Find where the given text appears and provide that cell's center as (X, Y) coordinate. 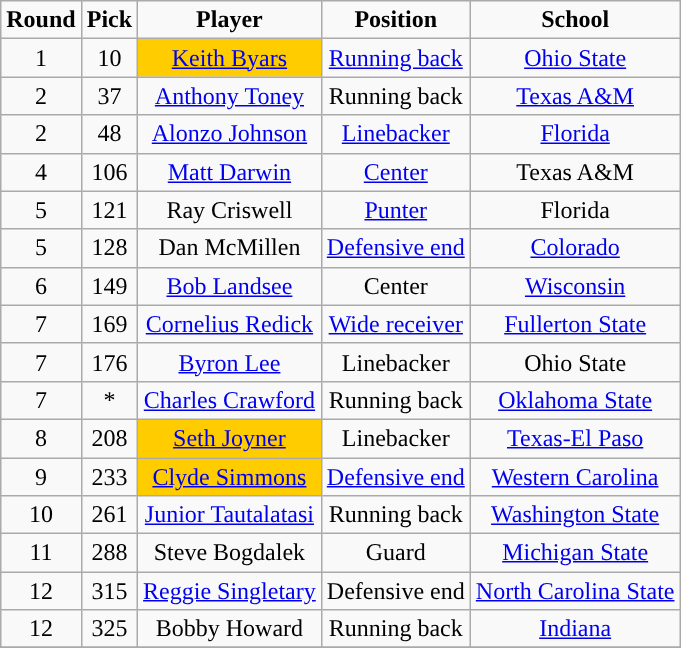
Indiana (575, 629)
1 (41, 58)
6 (41, 286)
Anthony Toney (230, 96)
Steve Bogdalek (230, 553)
Cornelius Redick (230, 324)
169 (109, 324)
Position (396, 20)
176 (109, 362)
Washington State (575, 515)
Guard (396, 553)
325 (109, 629)
North Carolina State (575, 591)
128 (109, 248)
Oklahoma State (575, 400)
Pick (109, 20)
Bobby Howard (230, 629)
Matt Darwin (230, 172)
Texas-El Paso (575, 438)
233 (109, 477)
Alonzo Johnson (230, 134)
261 (109, 515)
Dan McMillen (230, 248)
Western Carolina (575, 477)
106 (109, 172)
School (575, 20)
Charles Crawford (230, 400)
Fullerton State (575, 324)
48 (109, 134)
Player (230, 20)
315 (109, 591)
Reggie Singletary (230, 591)
Wide receiver (396, 324)
8 (41, 438)
Round (41, 20)
37 (109, 96)
Michigan State (575, 553)
9 (41, 477)
Byron Lee (230, 362)
288 (109, 553)
121 (109, 210)
11 (41, 553)
4 (41, 172)
Bob Landsee (230, 286)
208 (109, 438)
Colorado (575, 248)
Keith Byars (230, 58)
Junior Tautalatasi (230, 515)
* (109, 400)
Ray Criswell (230, 210)
Clyde Simmons (230, 477)
Wisconsin (575, 286)
149 (109, 286)
Seth Joyner (230, 438)
Punter (396, 210)
